From the cell containing the given text, extract its center point as [x, y] coordinate. 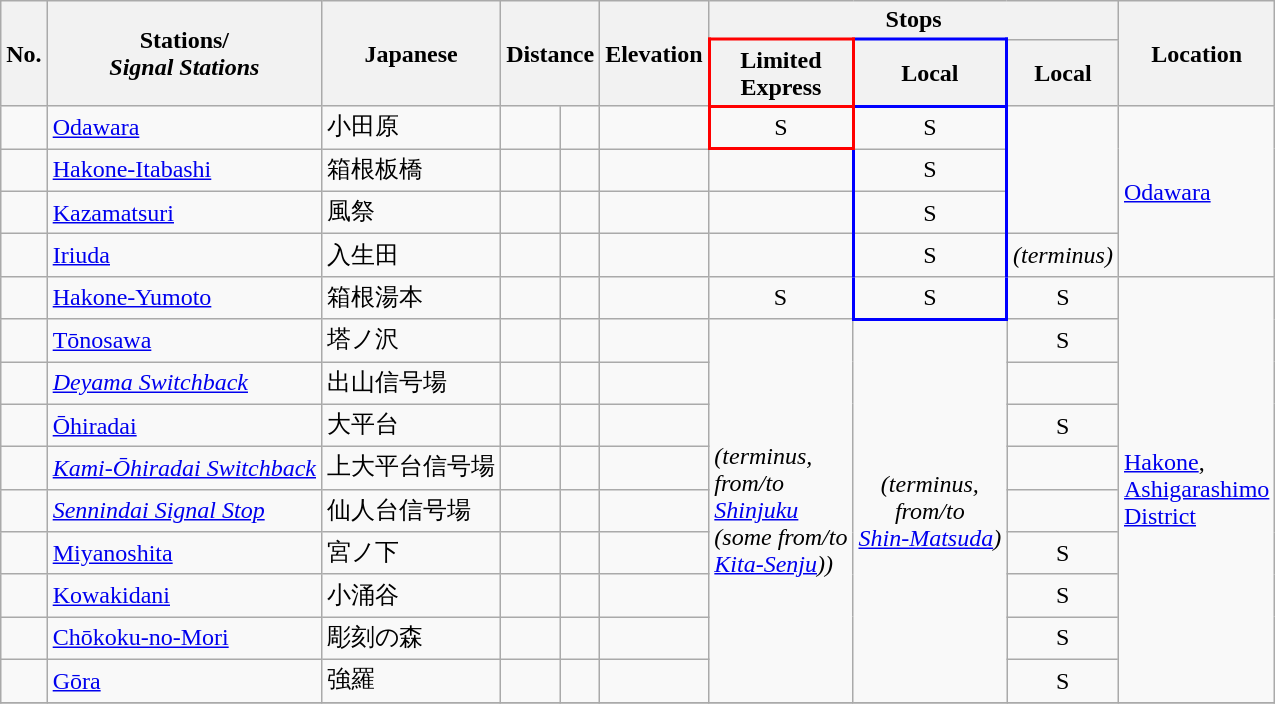
塔ノ沢 [412, 340]
Elevation [654, 54]
(terminus,from/toShinjuku(some from/toKita-Senju)) [781, 510]
Japanese [412, 54]
Hakone-Itabashi [184, 170]
入生田 [412, 256]
彫刻の森 [412, 638]
Kami-Ōhiradai Switchback [184, 468]
Chōkoku-no-Mori [184, 638]
Kazamatsuri [184, 212]
No. [24, 54]
Gōra [184, 680]
Sennindai Signal Stop [184, 510]
Ōhiradai [184, 426]
Tōnosawa [184, 340]
Miyanoshita [184, 554]
Stops [914, 20]
(terminus) [1063, 256]
出山信号場 [412, 384]
大平台 [412, 426]
風祭 [412, 212]
Location [1196, 54]
強羅 [412, 680]
LimitedExpress [781, 74]
(terminus,from/toShin-Matsuda) [930, 510]
上大平台信号場 [412, 468]
Deyama Switchback [184, 384]
Stations/Signal Stations [184, 54]
仙人台信号場 [412, 510]
宮ノ下 [412, 554]
小涌谷 [412, 596]
Hakone-Yumoto [184, 298]
Kowakidani [184, 596]
小田原 [412, 128]
箱根板橋 [412, 170]
Iriuda [184, 256]
箱根湯本 [412, 298]
Hakone,AshigarashimoDistrict [1196, 489]
Distance [550, 54]
